Locate the cell with the specified text and output its [x, y] center coordinate. 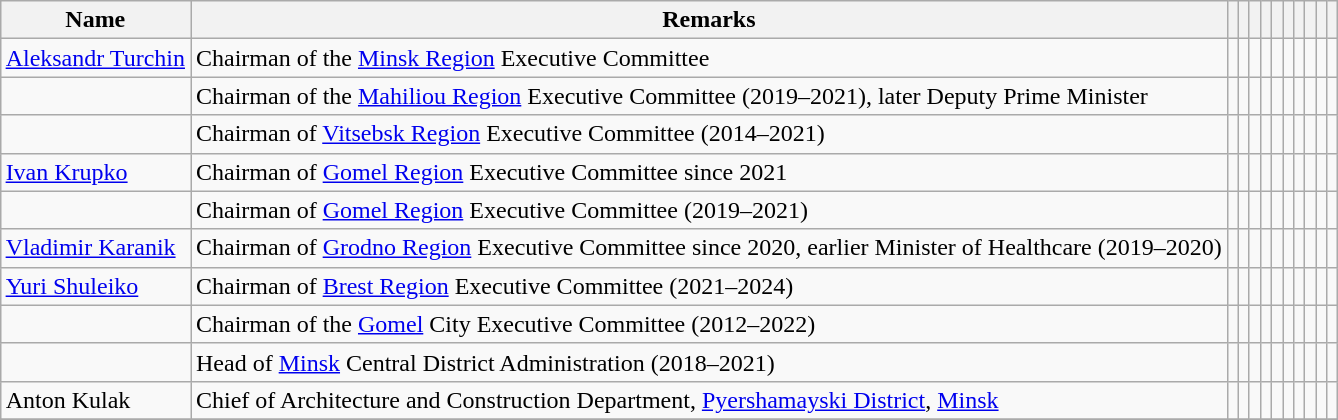
Anton Kulak [95, 400]
Chairman of Gomel Region Executive Committee (2019–2021) [708, 210]
Chairman of the Minsk Region Executive Committee [708, 58]
Ivan Krupko [95, 172]
Chief of Architecture and Construction Department, Pyershamayski District, Minsk [708, 400]
Chairman of Brest Region Executive Committee (2021–2024) [708, 286]
Aleksandr Turchin [95, 58]
Chairman of the Gomel City Executive Committee (2012–2022) [708, 324]
Chairman of Gomel Region Executive Committee since 2021 [708, 172]
Chairman of Vitsebsk Region Executive Committee (2014–2021) [708, 134]
Chairman of the Mahiliou Region Executive Committee (2019–2021), later Deputy Prime Minister [708, 96]
Head of Minsk Central District Administration (2018–2021) [708, 362]
Yuri Shuleiko [95, 286]
Chairman of Grodno Region Executive Committee since 2020, earlier Minister of Healthcare (2019–2020) [708, 248]
Name [95, 20]
Remarks [708, 20]
Vladimir Karanik [95, 248]
